Return (x, y) of the center of cell containing provided text 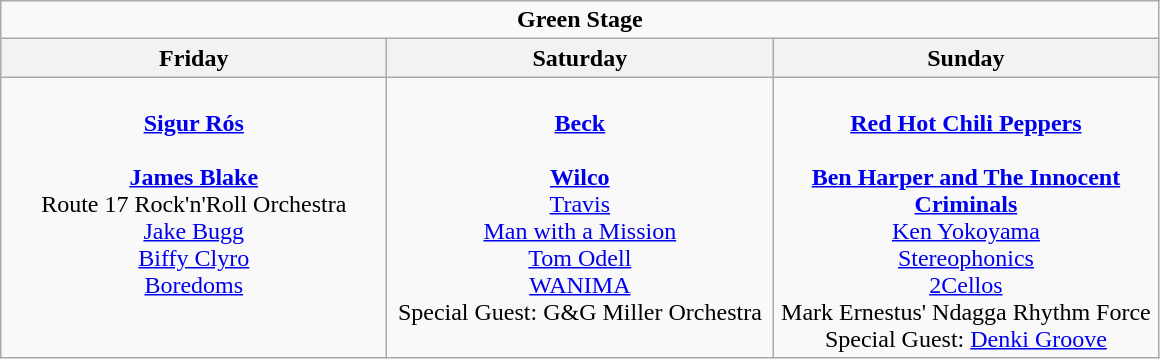
Green Stage (580, 20)
Friday (194, 58)
Beck Wilco Travis Man with a Mission Tom Odell WANIMA Special Guest: G&G Miller Orchestra (580, 218)
Sunday (966, 58)
Sigur Rós James Blake Route 17 Rock'n'Roll Orchestra Jake Bugg Biffy Clyro Boredoms (194, 218)
Saturday (580, 58)
